Search for the cell housing the specified text and yield its [X, Y] center coordinate. 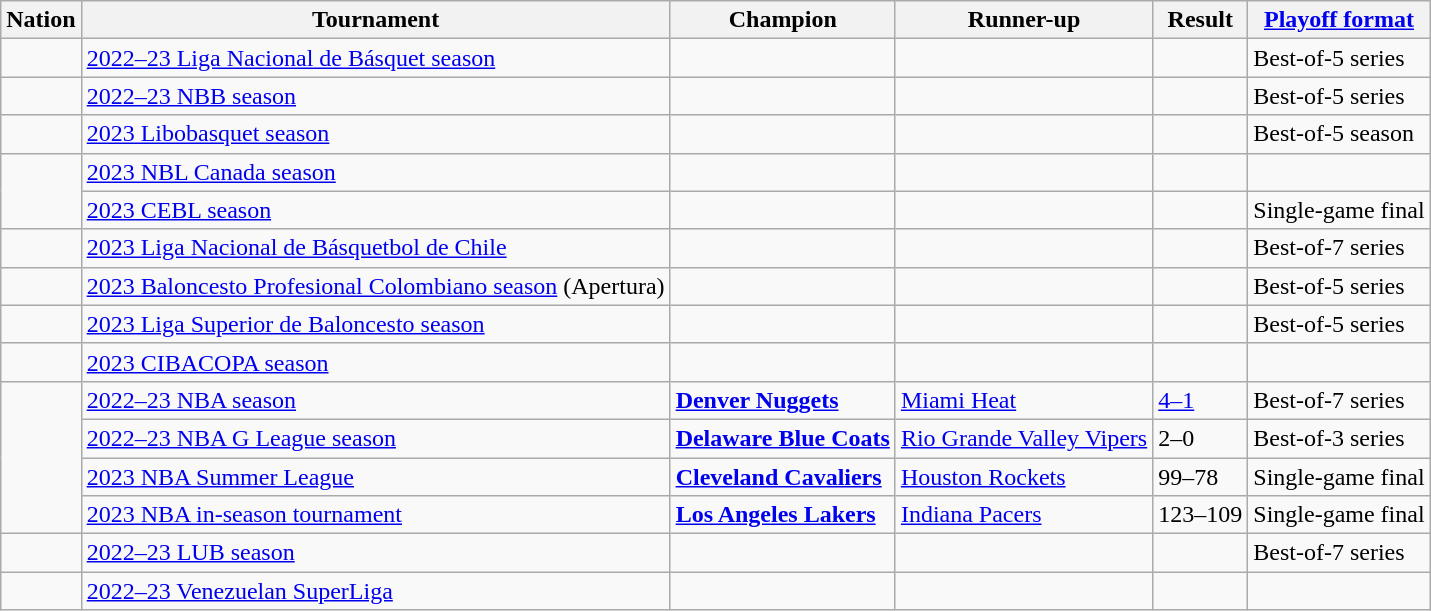
2022–23 Liga Nacional de Básquet season [376, 58]
2023 NBL Canada season [376, 172]
Result [1200, 20]
Rio Grande Valley Vipers [1024, 438]
Tournament [376, 20]
Cleveland Cavaliers [782, 477]
Indiana Pacers [1024, 515]
Houston Rockets [1024, 477]
Best-of-3 series [1339, 438]
123–109 [1200, 515]
Best-of-5 season [1339, 134]
2–0 [1200, 438]
2023 NBA Summer League [376, 477]
2022–23 NBB season [376, 96]
Champion [782, 20]
2023 CEBL season [376, 210]
Nation [41, 20]
Miami Heat [1024, 400]
Runner-up [1024, 20]
2023 Libobasquet season [376, 134]
2022–23 NBA G League season [376, 438]
2023 Baloncesto Profesional Colombiano season (Apertura) [376, 286]
2022–23 Venezuelan SuperLiga [376, 591]
4–1 [1200, 400]
2023 Liga Nacional de Básquetbol de Chile [376, 248]
2022–23 LUB season [376, 553]
Los Angeles Lakers [782, 515]
Delaware Blue Coats [782, 438]
Playoff format [1339, 20]
2022–23 NBA season [376, 400]
Denver Nuggets [782, 400]
2023 Liga Superior de Baloncesto season [376, 324]
99–78 [1200, 477]
2023 NBA in-season tournament [376, 515]
2023 CIBACOPA season [376, 362]
